From the cell containing the given text, extract its center point as [x, y] coordinate. 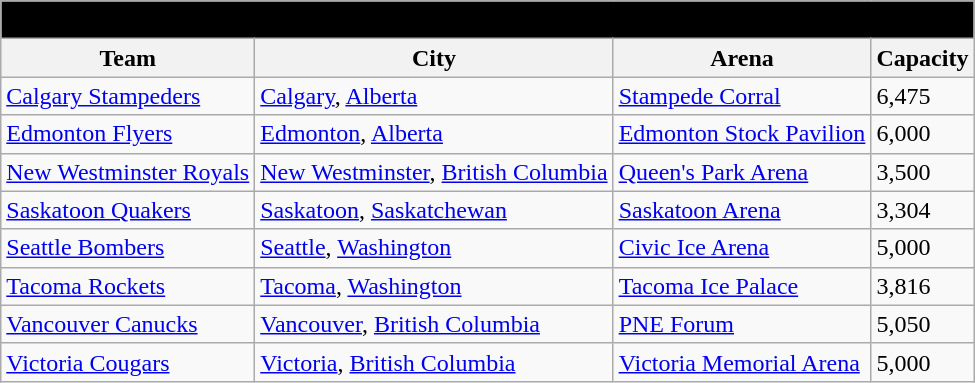
Seattle Bombers [128, 248]
Victoria, British Columbia [434, 362]
Victoria Cougars [128, 362]
Vancouver Canucks [128, 324]
Civic Ice Arena [742, 248]
3,304 [922, 210]
Seattle, Washington [434, 248]
Queen's Park Arena [742, 172]
Stampede Corral [742, 96]
3,816 [922, 286]
Saskatoon Quakers [128, 210]
Saskatoon, Saskatchewan [434, 210]
Edmonton, Alberta [434, 134]
1952–53 Western Hockey League [488, 20]
New Westminster, British Columbia [434, 172]
Tacoma Ice Palace [742, 286]
6,475 [922, 96]
Arena [742, 58]
Edmonton Stock Pavilion [742, 134]
Vancouver, British Columbia [434, 324]
Saskatoon Arena [742, 210]
New Westminster Royals [128, 172]
5,050 [922, 324]
Edmonton Flyers [128, 134]
Team [128, 58]
3,500 [922, 172]
City [434, 58]
6,000 [922, 134]
Capacity [922, 58]
Tacoma, Washington [434, 286]
Calgary, Alberta [434, 96]
Tacoma Rockets [128, 286]
Calgary Stampeders [128, 96]
PNE Forum [742, 324]
Victoria Memorial Arena [742, 362]
